Determine the [X, Y] coordinate at the center of the cell enclosing the given text.  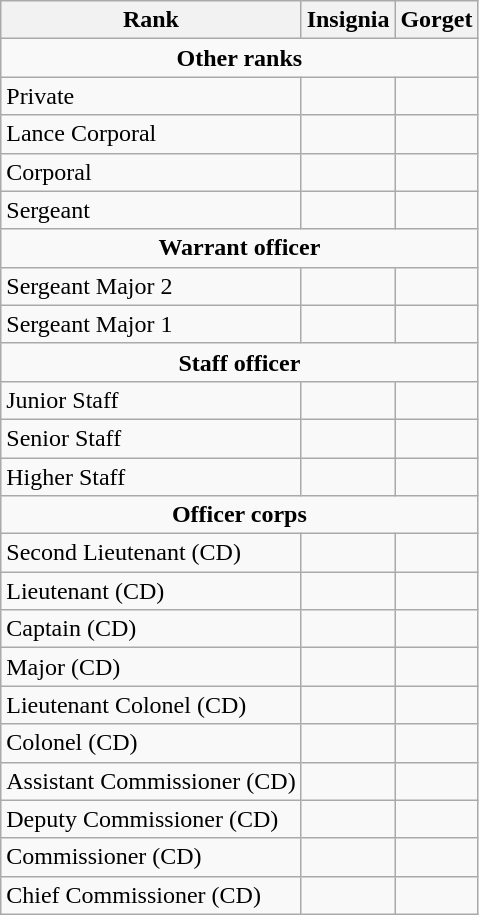
Gorget [436, 20]
Warrant officer [240, 248]
Major (CD) [151, 667]
Captain (CD) [151, 629]
Colonel (CD) [151, 743]
Higher Staff [151, 477]
Second Lieutenant (CD) [151, 553]
Chief Commissioner (CD) [151, 895]
Commissioner (CD) [151, 857]
Assistant Commissioner (CD) [151, 781]
Lieutenant (CD) [151, 591]
Sergeant [151, 210]
Lieutenant Colonel (CD) [151, 705]
Lance Corporal [151, 134]
Corporal [151, 172]
Sergeant Major 2 [151, 286]
Other ranks [240, 58]
Private [151, 96]
Officer corps [240, 515]
Staff officer [240, 362]
Junior Staff [151, 400]
Rank [151, 20]
Insignia [348, 20]
Deputy Commissioner (CD) [151, 819]
Senior Staff [151, 438]
Sergeant Major 1 [151, 324]
